Detect which cell encompasses the target text, then output its [x, y] center coordinate. 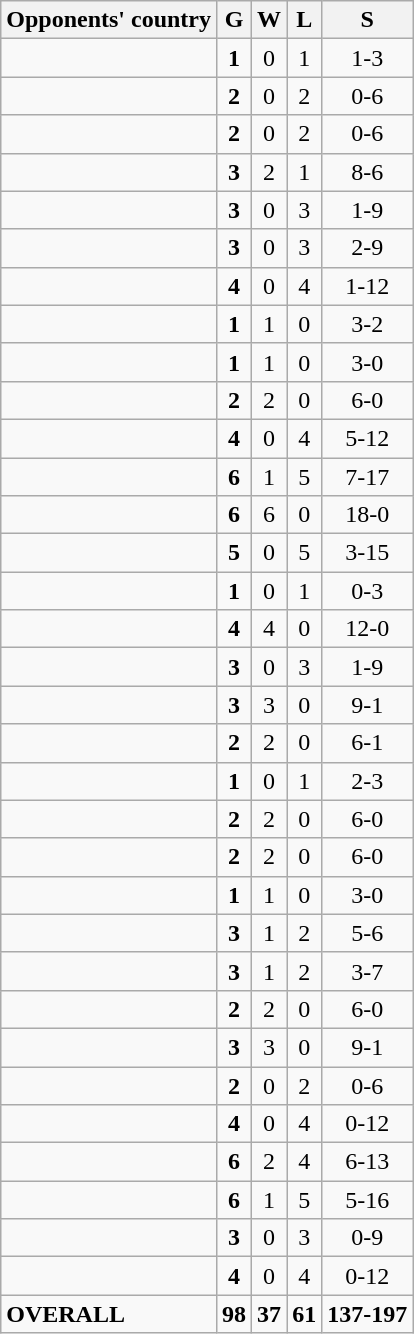
2-9 [368, 248]
G [234, 20]
W [270, 20]
0-9 [368, 1238]
L [304, 20]
5-16 [368, 1200]
0-3 [368, 591]
18-0 [368, 515]
5-12 [368, 438]
37 [270, 1314]
61 [304, 1314]
5-6 [368, 933]
6-1 [368, 743]
3-7 [368, 971]
8-6 [368, 172]
7-17 [368, 477]
1-12 [368, 286]
3-2 [368, 324]
1-3 [368, 58]
2-3 [368, 781]
S [368, 20]
3-15 [368, 553]
6-13 [368, 1162]
Opponents' country [109, 20]
98 [234, 1314]
OVERALL [109, 1314]
12-0 [368, 629]
137-197 [368, 1314]
